Pinpoint the cell where the given text exists, returning its (X, Y) midpoint coordinate. 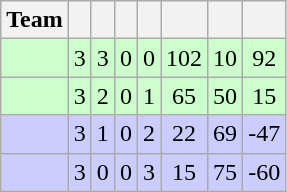
Team (35, 20)
50 (226, 96)
75 (226, 172)
-60 (264, 172)
65 (184, 96)
-47 (264, 134)
69 (226, 134)
92 (264, 58)
102 (184, 58)
22 (184, 134)
10 (226, 58)
